For the text-containing cell, return its midpoint in (X, Y) coordinate format. 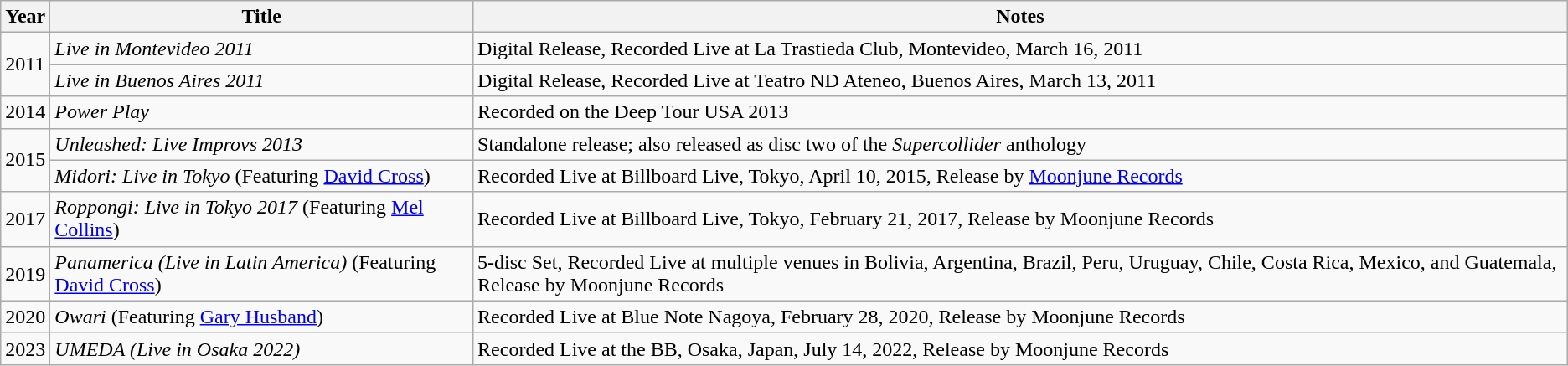
Owari (Featuring Gary Husband) (261, 317)
Recorded Live at Billboard Live, Tokyo, February 21, 2017, Release by Moonjune Records (1020, 219)
2017 (25, 219)
Notes (1020, 17)
Recorded Live at the BB, Osaka, Japan, July 14, 2022, Release by Moonjune Records (1020, 348)
Midori: Live in Tokyo (Featuring David Cross) (261, 176)
2019 (25, 273)
Panamerica (Live in Latin America) (Featuring David Cross) (261, 273)
Power Play (261, 112)
Digital Release, Recorded Live at Teatro ND Ateneo, Buenos Aires, March 13, 2011 (1020, 80)
Title (261, 17)
Standalone release; also released as disc two of the Supercollider anthology (1020, 144)
2014 (25, 112)
Year (25, 17)
2011 (25, 64)
UMEDA (Live in Osaka 2022) (261, 348)
Live in Buenos Aires 2011 (261, 80)
2020 (25, 317)
Digital Release, Recorded Live at La Trastieda Club, Montevideo, March 16, 2011 (1020, 49)
Unleashed: Live Improvs 2013 (261, 144)
Live in Montevideo 2011 (261, 49)
2015 (25, 160)
Roppongi: Live in Tokyo 2017 (Featuring Mel Collins) (261, 219)
Recorded Live at Billboard Live, Tokyo, April 10, 2015, Release by Moonjune Records (1020, 176)
Recorded on the Deep Tour USA 2013 (1020, 112)
2023 (25, 348)
Recorded Live at Blue Note Nagoya, February 28, 2020, Release by Moonjune Records (1020, 317)
